Locate the cell with the specified text and output its [X, Y] center coordinate. 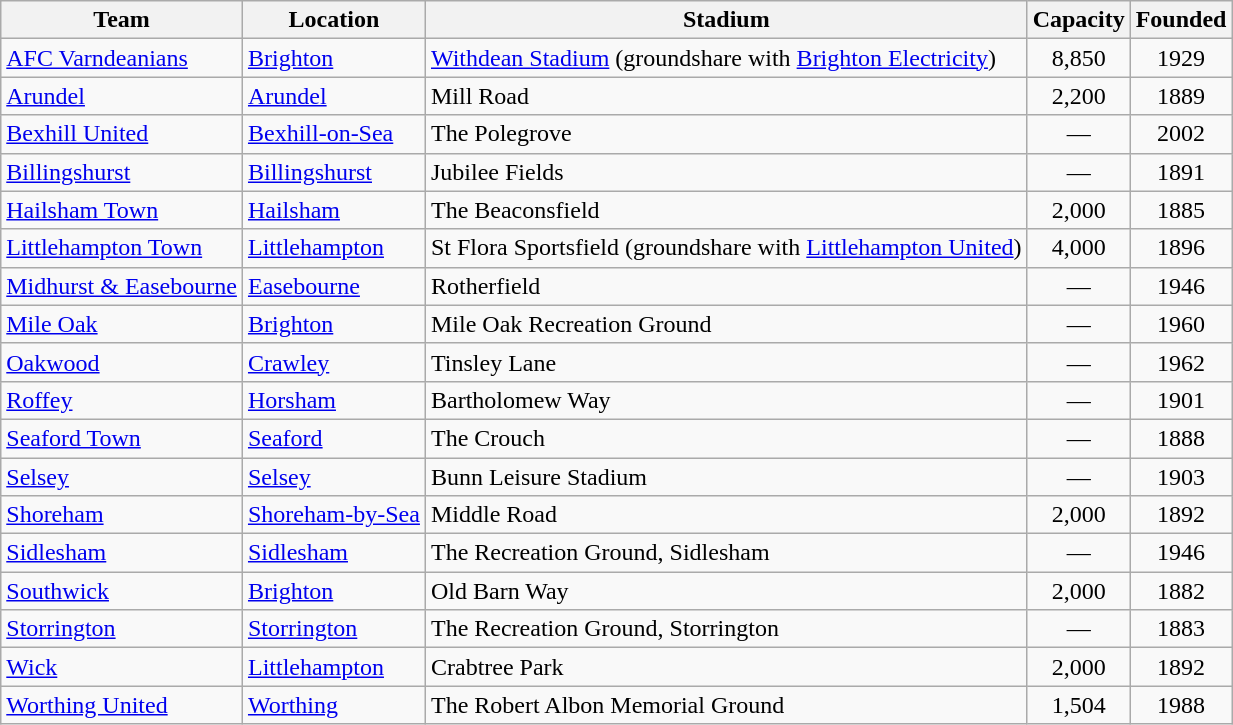
1883 [1181, 629]
Crawley [334, 362]
1882 [1181, 591]
Tinsley Lane [726, 362]
Wick [122, 667]
Middle Road [726, 515]
Withdean Stadium (groundshare with Brighton Electricity) [726, 58]
The Recreation Ground, Storrington [726, 629]
Mill Road [726, 96]
The Crouch [726, 438]
Mile Oak [122, 324]
Seaford Town [122, 438]
Roffey [122, 400]
1960 [1181, 324]
The Polegrove [726, 134]
1896 [1181, 248]
1889 [1181, 96]
1929 [1181, 58]
Old Barn Way [726, 591]
4,000 [1078, 248]
Stadium [726, 20]
Capacity [1078, 20]
2,200 [1078, 96]
2002 [1181, 134]
Hailsham Town [122, 210]
1988 [1181, 705]
Bexhill-on-Sea [334, 134]
Worthing United [122, 705]
Crabtree Park [726, 667]
Littlehampton Town [122, 248]
St Flora Sportsfield (groundshare with Littlehampton United) [726, 248]
Easebourne [334, 286]
Location [334, 20]
1,504 [1078, 705]
1888 [1181, 438]
1901 [1181, 400]
Founded [1181, 20]
1891 [1181, 172]
Mile Oak Recreation Ground [726, 324]
1885 [1181, 210]
The Robert Albon Memorial Ground [726, 705]
Bartholomew Way [726, 400]
Rotherfield [726, 286]
1962 [1181, 362]
Seaford [334, 438]
Bunn Leisure Stadium [726, 477]
Team [122, 20]
Shoreham-by-Sea [334, 515]
8,850 [1078, 58]
AFC Varndeanians [122, 58]
Shoreham [122, 515]
1903 [1181, 477]
Southwick [122, 591]
Hailsham [334, 210]
The Recreation Ground, Sidlesham [726, 553]
Oakwood [122, 362]
The Beaconsfield [726, 210]
Worthing [334, 705]
Horsham [334, 400]
Bexhill United [122, 134]
Midhurst & Easebourne [122, 286]
Jubilee Fields [726, 172]
